Determine the (X, Y) coordinate at the center of the cell enclosing the given text.  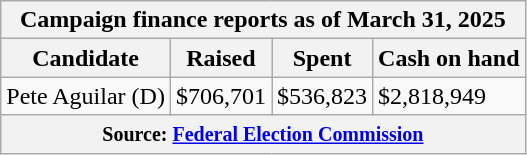
$536,823 (322, 96)
Source: Federal Election Commission (263, 134)
Candidate (86, 58)
Cash on hand (449, 58)
Raised (220, 58)
$2,818,949 (449, 96)
Spent (322, 58)
$706,701 (220, 96)
Campaign finance reports as of March 31, 2025 (263, 20)
Pete Aguilar (D) (86, 96)
